Identify which cell holds the provided text, then report its (x, y) central coordinate. 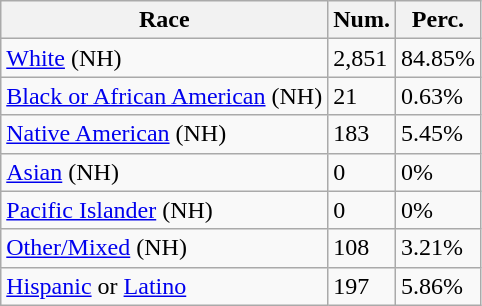
2,851 (362, 58)
0.63% (438, 96)
Native American (NH) (164, 134)
5.86% (438, 286)
Hispanic or Latino (164, 286)
Race (164, 20)
White (NH) (164, 58)
Perc. (438, 20)
84.85% (438, 58)
Asian (NH) (164, 172)
183 (362, 134)
Black or African American (NH) (164, 96)
Pacific Islander (NH) (164, 210)
5.45% (438, 134)
108 (362, 248)
197 (362, 286)
Other/Mixed (NH) (164, 248)
21 (362, 96)
3.21% (438, 248)
Num. (362, 20)
